Locate the cell with the specified text and output its [X, Y] center coordinate. 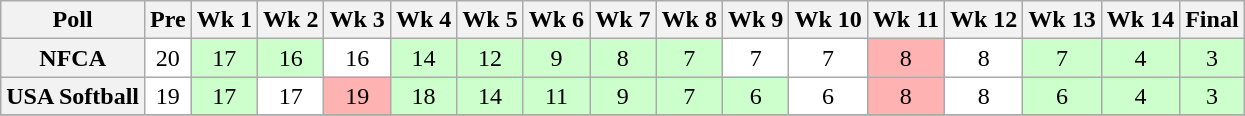
USA Softball [73, 96]
Wk 2 [291, 20]
Pre [168, 20]
Wk 11 [906, 20]
Wk 8 [689, 20]
Wk 4 [423, 20]
Wk 6 [556, 20]
Wk 9 [755, 20]
20 [168, 58]
Poll [73, 20]
Wk 10 [828, 20]
Wk 7 [623, 20]
Wk 1 [224, 20]
Wk 3 [357, 20]
Final [1212, 20]
11 [556, 96]
Wk 12 [983, 20]
18 [423, 96]
NFCA [73, 58]
12 [490, 58]
Wk 5 [490, 20]
Wk 13 [1062, 20]
Wk 14 [1140, 20]
